Determine the [X, Y] coordinate at the center of the cell enclosing the given text.  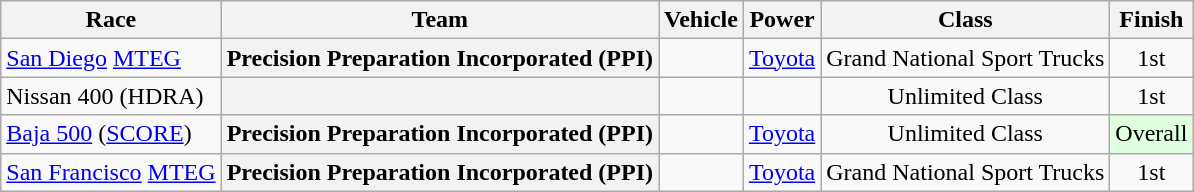
Team [440, 20]
Finish [1152, 20]
San Diego MTEG [111, 58]
Power [782, 20]
Overall [1152, 134]
Vehicle [702, 20]
San Francisco MTEG [111, 172]
Race [111, 20]
Baja 500 (SCORE) [111, 134]
Nissan 400 (HDRA) [111, 96]
Class [966, 20]
